Provide the [X, Y] coordinate of the cell's center where the given text is located.  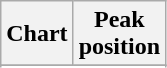
Chart [37, 34]
Peakposition [119, 34]
